Extract the (X, Y) coordinate from the center of the cell holding the provided text.  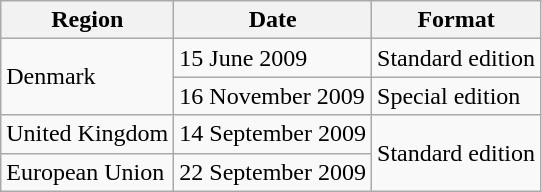
Format (456, 20)
22 September 2009 (273, 172)
Date (273, 20)
United Kingdom (88, 134)
15 June 2009 (273, 58)
Special edition (456, 96)
14 September 2009 (273, 134)
Denmark (88, 77)
16 November 2009 (273, 96)
Region (88, 20)
European Union (88, 172)
